Return (x, y) of the center of cell containing provided text 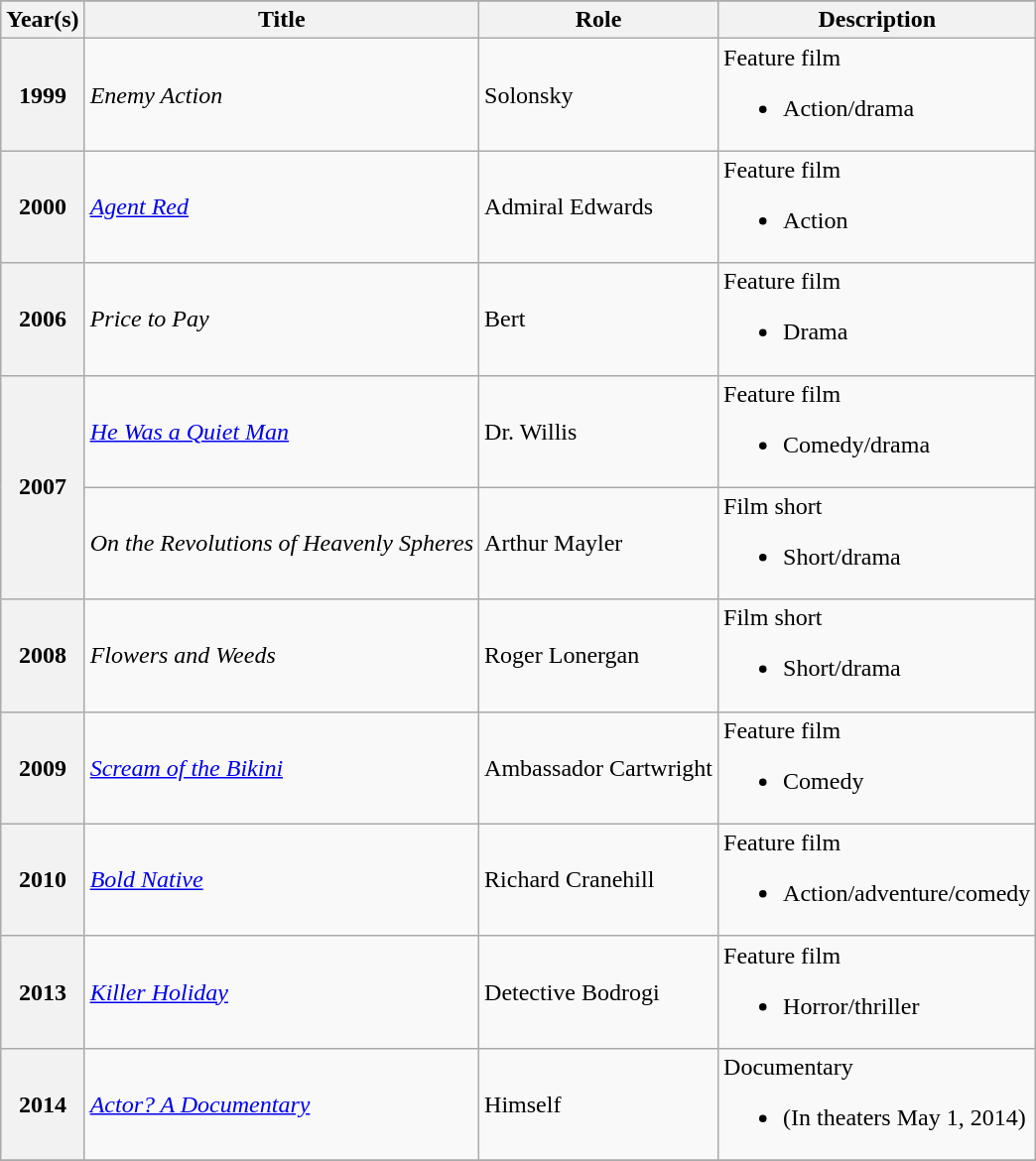
On the Revolutions of Heavenly Spheres (282, 544)
Admiral Edwards (599, 206)
2009 (43, 768)
Solonsky (599, 95)
Price to Pay (282, 320)
Killer Holiday (282, 992)
2013 (43, 992)
Bold Native (282, 879)
Feature filmComedy/drama (877, 431)
Actor? A Documentary (282, 1103)
Scream of the Bikini (282, 768)
Feature filmAction (877, 206)
Description (877, 20)
2007 (43, 487)
Bert (599, 320)
2014 (43, 1103)
Agent Red (282, 206)
Arthur Mayler (599, 544)
2000 (43, 206)
Feature filmComedy (877, 768)
2006 (43, 320)
Enemy Action (282, 95)
Feature filmAction/adventure/comedy (877, 879)
Role (599, 20)
1999 (43, 95)
Detective Bodrogi (599, 992)
Documentary(In theaters May 1, 2014) (877, 1103)
Himself (599, 1103)
Ambassador Cartwright (599, 768)
He Was a Quiet Man (282, 431)
Year(s) (43, 20)
Feature filmDrama (877, 320)
Title (282, 20)
Roger Lonergan (599, 655)
Richard Cranehill (599, 879)
Flowers and Weeds (282, 655)
2008 (43, 655)
Feature filmAction/drama (877, 95)
Dr. Willis (599, 431)
Feature filmHorror/thriller (877, 992)
2010 (43, 879)
